Find where the given text appears and provide that cell's center as (X, Y) coordinate. 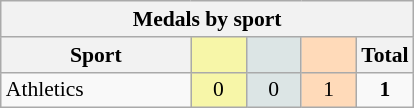
Athletics (96, 90)
Medals by sport (208, 19)
Total (384, 55)
Sport (96, 55)
